Capture the cell that displays the provided text and extract its [X, Y] central coordinate. 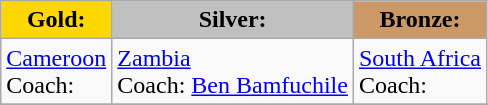
South AfricaCoach: [420, 72]
Bronze: [420, 20]
ZambiaCoach: Ben Bamfuchile [233, 72]
Silver: [233, 20]
CameroonCoach: [56, 72]
Gold: [56, 20]
